Return [x, y] of the center of cell containing provided text 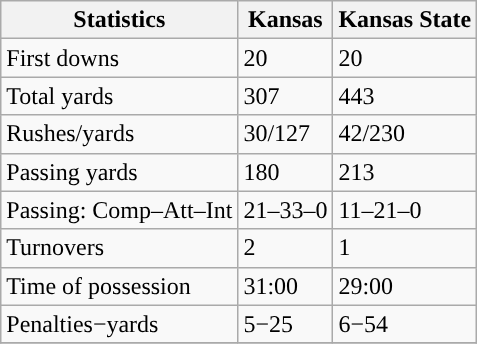
307 [286, 96]
29:00 [405, 286]
213 [405, 172]
2 [286, 248]
11–21–0 [405, 210]
Penalties−yards [120, 324]
Kansas State [405, 20]
42/230 [405, 134]
21–33–0 [286, 210]
180 [286, 172]
Passing yards [120, 172]
31:00 [286, 286]
Total yards [120, 96]
1 [405, 248]
Time of possession [120, 286]
5−25 [286, 324]
Statistics [120, 20]
Kansas [286, 20]
Rushes/yards [120, 134]
First downs [120, 58]
6−54 [405, 324]
Passing: Comp–Att–Int [120, 210]
30/127 [286, 134]
443 [405, 96]
Turnovers [120, 248]
